Capture the cell that displays the provided text and extract its (X, Y) central coordinate. 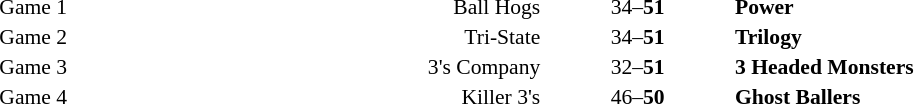
34–51 (638, 37)
3's Company (306, 67)
32–51 (638, 67)
Tri-State (306, 37)
